Pinpoint the cell where the given text exists, returning its (X, Y) midpoint coordinate. 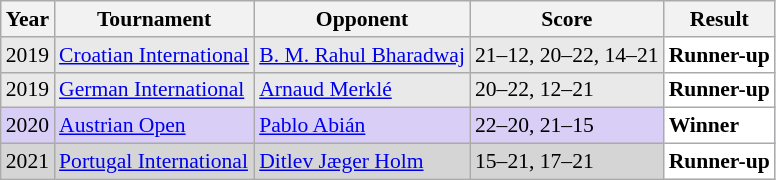
Portugal International (154, 162)
Winner (720, 126)
Tournament (154, 19)
2020 (28, 126)
20–22, 12–21 (567, 90)
2021 (28, 162)
Ditlev Jæger Holm (362, 162)
Score (567, 19)
B. M. Rahul Bharadwaj (362, 55)
Result (720, 19)
15–21, 17–21 (567, 162)
Year (28, 19)
Pablo Abián (362, 126)
Croatian International (154, 55)
German International (154, 90)
22–20, 21–15 (567, 126)
21–12, 20–22, 14–21 (567, 55)
Austrian Open (154, 126)
Arnaud Merklé (362, 90)
Opponent (362, 19)
